Provide the [x, y] coordinate of the cell's center where the given text is located.  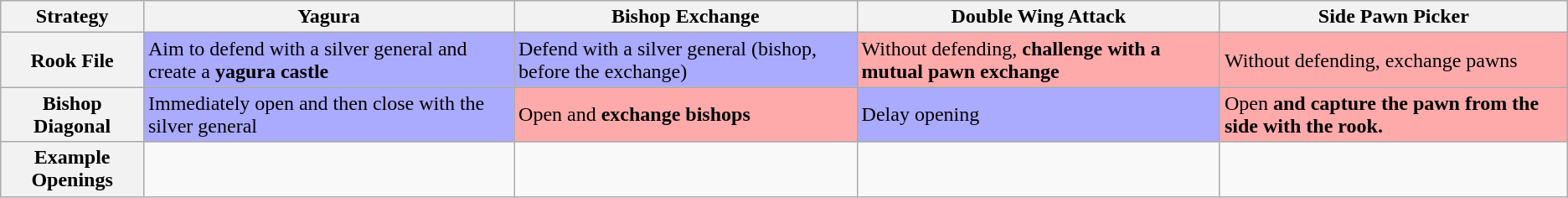
Immediately open and then close with the silver general [328, 114]
Without defending, challenge with a mutual pawn exchange [1039, 60]
Strategy [72, 17]
Bishop Diagonal [72, 114]
Rook File [72, 60]
Without defending, exchange pawns [1394, 60]
Aim to defend with a silver general and create a yagura castle [328, 60]
Yagura [328, 17]
Open and exchange bishops [686, 114]
Open and capture the pawn from the side with the rook. [1394, 114]
Defend with a silver general (bishop, before the exchange) [686, 60]
Side Pawn Picker [1394, 17]
Double Wing Attack [1039, 17]
Delay opening [1039, 114]
Example Openings [72, 169]
Bishop Exchange [686, 17]
